Determine the [x, y] coordinate at the center of the cell enclosing the given text.  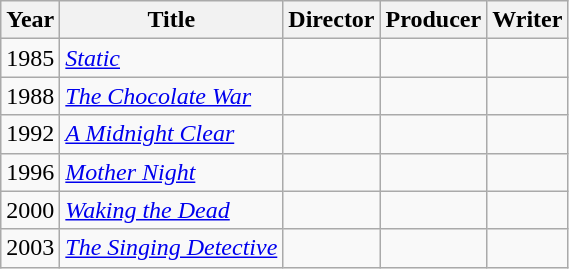
2000 [30, 210]
1992 [30, 134]
1996 [30, 172]
1988 [30, 96]
Waking the Dead [172, 210]
Producer [434, 20]
The Chocolate War [172, 96]
The Singing Detective [172, 248]
2003 [30, 248]
Writer [528, 20]
Mother Night [172, 172]
1985 [30, 58]
Title [172, 20]
Year [30, 20]
A Midnight Clear [172, 134]
Director [332, 20]
Static [172, 58]
